Find where the given text appears and provide that cell's center as [X, Y] coordinate. 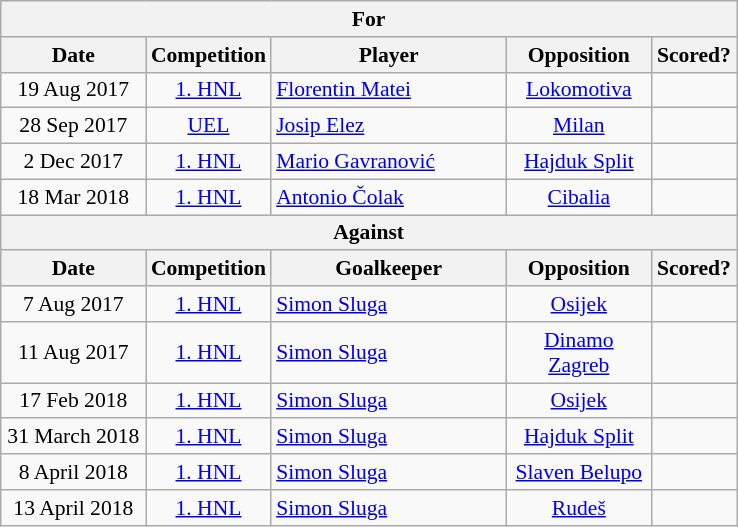
Antonio Čolak [388, 197]
Rudeš [578, 508]
Against [369, 233]
2 Dec 2017 [74, 162]
17 Feb 2018 [74, 401]
Lokomotiva [578, 90]
For [369, 19]
31 March 2018 [74, 437]
Slaven Belupo [578, 472]
Mario Gavranović [388, 162]
Cibalia [578, 197]
18 Mar 2018 [74, 197]
11 Aug 2017 [74, 352]
Josip Elez [388, 126]
Player [388, 55]
Goalkeeper [388, 269]
19 Aug 2017 [74, 90]
28 Sep 2017 [74, 126]
13 April 2018 [74, 508]
7 Aug 2017 [74, 304]
8 April 2018 [74, 472]
Dinamo Zagreb [578, 352]
Florentin Matei [388, 90]
UEL [208, 126]
Milan [578, 126]
